Detect which cell encompasses the target text, then output its [X, Y] center coordinate. 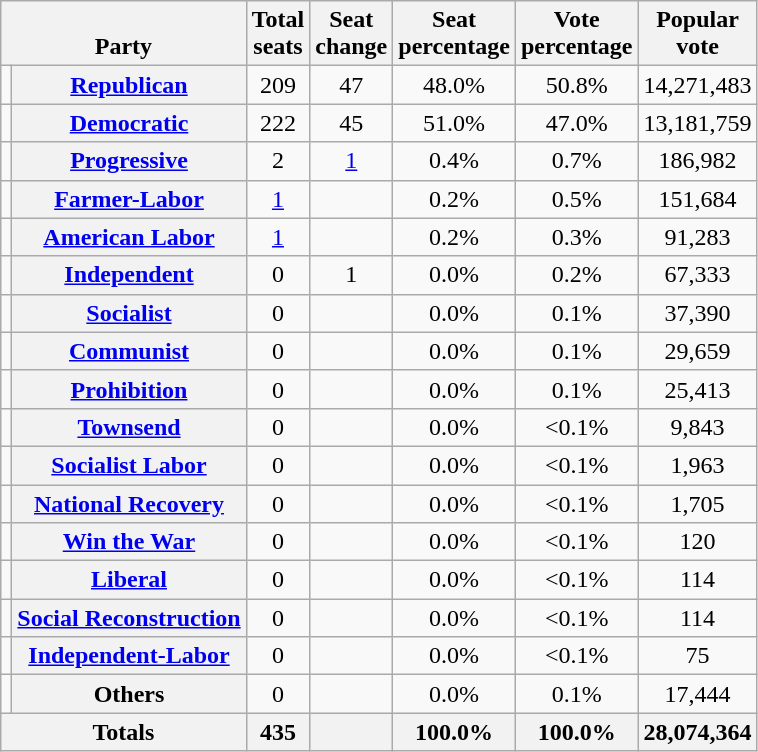
Social Reconstruction [129, 618]
Votepercentage [576, 34]
Win the War [129, 542]
Republican [129, 85]
Popularvote [698, 34]
Liberal [129, 580]
Seatpercentage [454, 34]
14,271,483 [698, 85]
45 [352, 123]
91,283 [698, 237]
2 [278, 161]
0.5% [576, 199]
Communist [129, 351]
13,181,759 [698, 123]
Party [124, 34]
National Recovery [129, 503]
17,444 [698, 694]
0.3% [576, 237]
120 [698, 542]
Socialist Labor [129, 465]
75 [698, 656]
Townsend [129, 427]
1,963 [698, 465]
Democratic [129, 123]
50.8% [576, 85]
28,074,364 [698, 732]
1,705 [698, 503]
Seatchange [352, 34]
435 [278, 732]
222 [278, 123]
American Labor [129, 237]
Others [129, 694]
0.4% [454, 161]
0.7% [576, 161]
25,413 [698, 389]
9,843 [698, 427]
29,659 [698, 351]
37,390 [698, 313]
209 [278, 85]
Progressive [129, 161]
Independent [129, 275]
51.0% [454, 123]
Socialist [129, 313]
47.0% [576, 123]
47 [352, 85]
Totalseats [278, 34]
67,333 [698, 275]
Independent-Labor [129, 656]
48.0% [454, 85]
Prohibition [129, 389]
Farmer-Labor [129, 199]
151,684 [698, 199]
186,982 [698, 161]
Totals [124, 732]
